Determine the (x, y) coordinate at the center of the cell enclosing the given text.  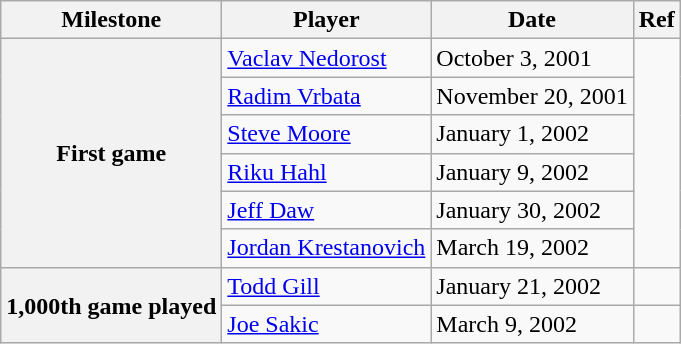
Joe Sakic (326, 324)
March 19, 2002 (532, 248)
November 20, 2001 (532, 96)
First game (112, 153)
January 30, 2002 (532, 210)
Vaclav Nedorost (326, 58)
Milestone (112, 20)
January 21, 2002 (532, 286)
Ref (656, 20)
March 9, 2002 (532, 324)
Jeff Daw (326, 210)
Date (532, 20)
January 1, 2002 (532, 134)
October 3, 2001 (532, 58)
Steve Moore (326, 134)
1,000th game played (112, 305)
Riku Hahl (326, 172)
Player (326, 20)
Radim Vrbata (326, 96)
Todd Gill (326, 286)
January 9, 2002 (532, 172)
Jordan Krestanovich (326, 248)
